Locate the cell with the specified text and output its [x, y] center coordinate. 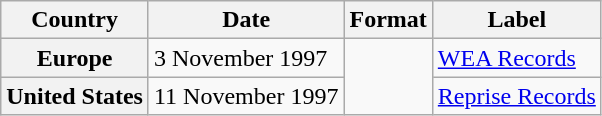
Europe [75, 58]
Country [75, 20]
Reprise Records [516, 96]
3 November 1997 [246, 58]
WEA Records [516, 58]
Label [516, 20]
11 November 1997 [246, 96]
Date [246, 20]
United States [75, 96]
Format [388, 20]
